Scan for the cell matching the given text and deliver its (x, y) coordinate at center. 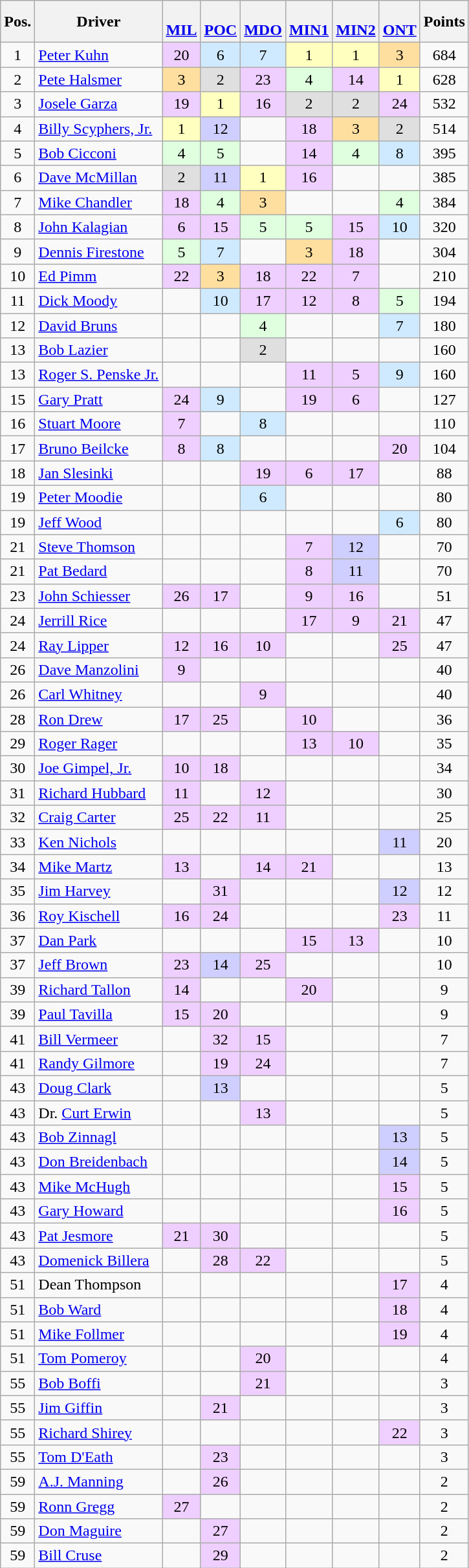
Richard Shirey (98, 1432)
Jim Giffin (98, 1408)
Billy Scyphers, Jr. (98, 129)
Mike Follmer (98, 1334)
Roger S. Penske Jr. (98, 375)
Paul Tavilla (98, 1014)
Jerrill Rice (98, 620)
Doug Clark (98, 1088)
Carl Whitney (98, 694)
Richard Tallon (98, 990)
Pos. (18, 22)
194 (444, 301)
320 (444, 227)
210 (444, 276)
Ken Nichols (98, 842)
Tom Pomeroy (98, 1359)
Points (444, 22)
Peter Moodie (98, 498)
Ronn Gregg (98, 1507)
John Schiesser (98, 596)
385 (444, 178)
Jim Harvey (98, 891)
Bob Lazier (98, 350)
Pat Jesmore (98, 1236)
Joe Gimpel, Jr. (98, 768)
Josele Garza (98, 104)
110 (444, 424)
David Bruns (98, 325)
Driver (98, 22)
Jeff Wood (98, 522)
Bob Boffi (98, 1383)
Richard Hubbard (98, 793)
Pete Halsmer (98, 79)
Dean Thompson (98, 1285)
628 (444, 79)
Bob Ward (98, 1309)
MDO (263, 22)
Bob Zinnagl (98, 1138)
Dan Park (98, 940)
John Kalagian (98, 227)
33 (18, 842)
Ray Lipper (98, 645)
Gary Pratt (98, 399)
Mike Martz (98, 867)
532 (444, 104)
Dick Moody (98, 301)
180 (444, 325)
88 (444, 473)
Gary Howard (98, 1211)
Ron Drew (98, 719)
Don Breidenbach (98, 1162)
Mike Chandler (98, 202)
Stuart Moore (98, 424)
Peter Kuhn (98, 55)
A.J. Manning (98, 1481)
514 (444, 129)
Dave Manzolini (98, 670)
Bruno Beilcke (98, 449)
Bill Cruse (98, 1556)
684 (444, 55)
Craig Carter (98, 818)
Dennis Firestone (98, 251)
304 (444, 251)
Jan Slesinki (98, 473)
Randy Gilmore (98, 1063)
384 (444, 202)
395 (444, 153)
Domenick Billera (98, 1260)
Jeff Brown (98, 965)
Mike McHugh (98, 1187)
Steve Thomson (98, 547)
Roy Kischell (98, 916)
POC (221, 22)
Tom D'Eath (98, 1457)
ONT (400, 22)
104 (444, 449)
Bill Vermeer (98, 1039)
MIL (181, 22)
Dave McMillan (98, 178)
Ed Pimm (98, 276)
MIN1 (309, 22)
Pat Bedard (98, 571)
Roger Rager (98, 744)
Dr. Curt Erwin (98, 1112)
Don Maguire (98, 1531)
MIN2 (356, 22)
Bob Cicconi (98, 153)
127 (444, 399)
